Scan for the cell matching the given text and deliver its [x, y] coordinate at center. 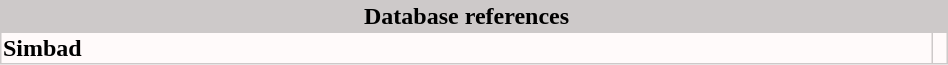
Simbad [467, 48]
Database references [467, 17]
